Provide the (x, y) coordinate of the cell's center where the given text is located.  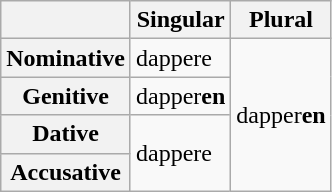
Dative (66, 134)
Accusative (66, 172)
Nominative (66, 58)
Singular (180, 20)
Plural (281, 20)
Genitive (66, 96)
